Capture the cell that displays the provided text and extract its [X, Y] central coordinate. 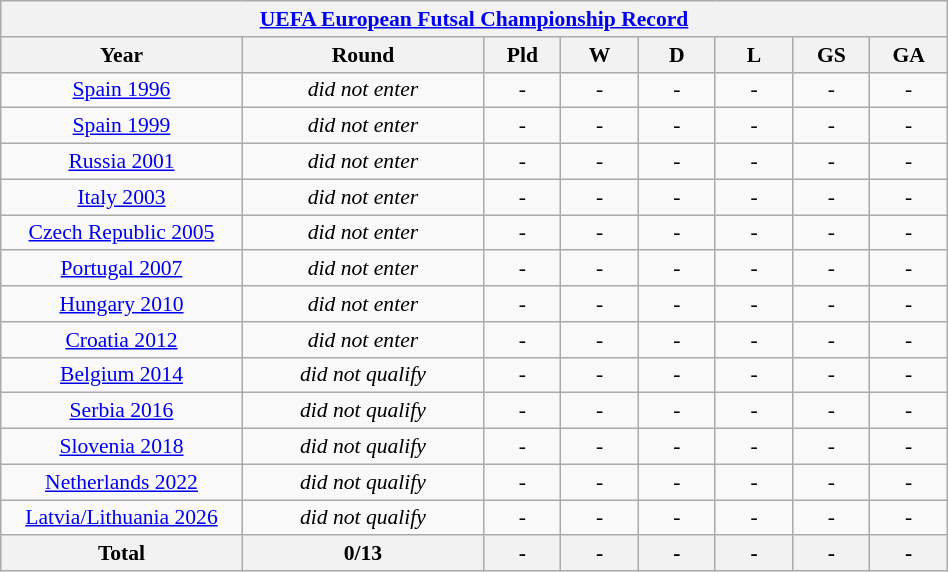
GS [832, 55]
GA [908, 55]
Spain 1999 [122, 126]
Hungary 2010 [122, 304]
Belgium 2014 [122, 375]
Total [122, 554]
Spain 1996 [122, 90]
Russia 2001 [122, 162]
Latvia/Lithuania 2026 [122, 518]
Serbia 2016 [122, 411]
D [676, 55]
L [754, 55]
Netherlands 2022 [122, 482]
Czech Republic 2005 [122, 233]
Pld [522, 55]
Year [122, 55]
Croatia 2012 [122, 340]
0/13 [362, 554]
Round [362, 55]
W [600, 55]
Slovenia 2018 [122, 447]
UEFA European Futsal Championship Record [474, 19]
Portugal 2007 [122, 269]
Italy 2003 [122, 197]
